Identify which cell holds the provided text, then report its [X, Y] central coordinate. 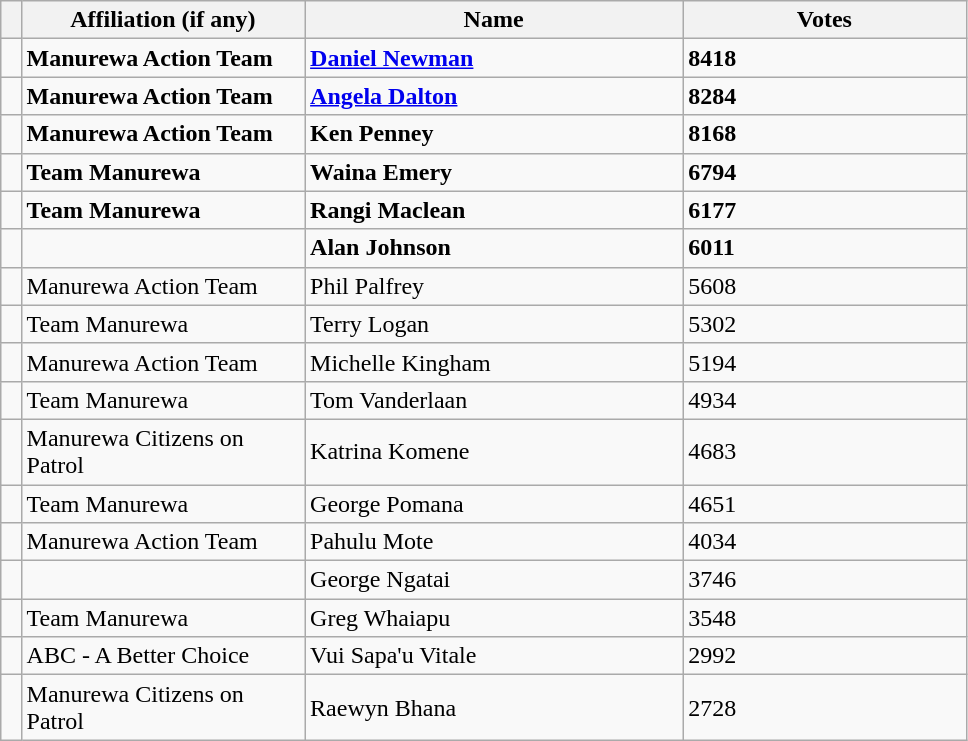
Affiliation (if any) [163, 20]
Vui Sapa'u Vitale [494, 656]
8168 [825, 134]
2728 [825, 708]
4651 [825, 503]
ABC - A Better Choice [163, 656]
5302 [825, 324]
Rangi Maclean [494, 210]
Raewyn Bhana [494, 708]
Alan Johnson [494, 248]
4683 [825, 452]
8418 [825, 58]
Phil Palfrey [494, 286]
3746 [825, 580]
Michelle Kingham [494, 362]
Greg Whaiapu [494, 618]
Name [494, 20]
6177 [825, 210]
4034 [825, 542]
5608 [825, 286]
Votes [825, 20]
4934 [825, 400]
6011 [825, 248]
3548 [825, 618]
Pahulu Mote [494, 542]
Ken Penney [494, 134]
Katrina Komene [494, 452]
Tom Vanderlaan [494, 400]
2992 [825, 656]
6794 [825, 172]
Terry Logan [494, 324]
Daniel Newman [494, 58]
Angela Dalton [494, 96]
George Ngatai [494, 580]
George Pomana [494, 503]
Waina Emery [494, 172]
8284 [825, 96]
5194 [825, 362]
